Scan for the cell matching the given text and deliver its (X, Y) coordinate at center. 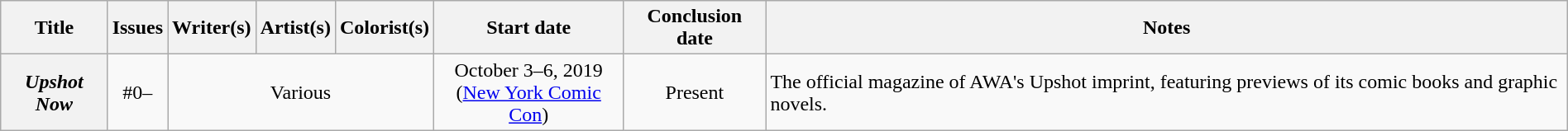
Issues (137, 28)
Artist(s) (295, 28)
Colorist(s) (384, 28)
Notes (1166, 28)
The official magazine of AWA's Upshot imprint, featuring previews of its comic books and graphic novels. (1166, 92)
Start date (529, 28)
Present (695, 92)
Conclusion date (695, 28)
Upshot Now (55, 92)
Title (55, 28)
Writer(s) (212, 28)
#0– (137, 92)
October 3–6, 2019 (New York Comic Con) (529, 92)
Various (301, 92)
